From the cell containing the given text, extract its center point as [X, Y] coordinate. 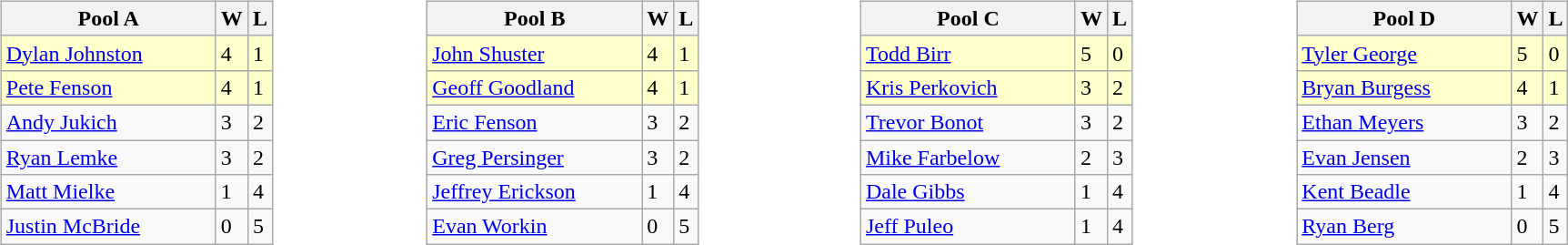
Ethan Meyers [1404, 122]
Tyler George [1404, 53]
Greg Persinger [535, 158]
Kris Perkovich [968, 87]
Todd Birr [968, 53]
Pool C [968, 18]
Ryan Lemke [108, 158]
Trevor Bonot [968, 122]
Jeffrey Erickson [535, 192]
Eric Fenson [535, 122]
Andy Jukich [108, 122]
Kent Beadle [1404, 192]
Dylan Johnston [108, 53]
Ryan Berg [1404, 227]
John Shuster [535, 53]
Justin McBride [108, 227]
Pool D [1404, 18]
Evan Jensen [1404, 158]
Dale Gibbs [968, 192]
Evan Workin [535, 227]
Jeff Puleo [968, 227]
Pool B [535, 18]
Pool A [108, 18]
Geoff Goodland [535, 87]
Mike Farbelow [968, 158]
Matt Mielke [108, 192]
Bryan Burgess [1404, 87]
Pete Fenson [108, 87]
